For the text-containing cell, return its midpoint in [X, Y] coordinate format. 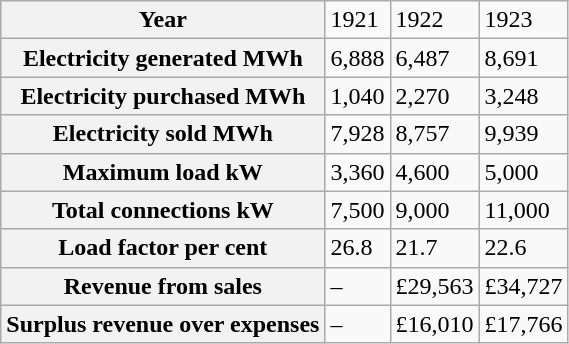
Electricity sold MWh [163, 134]
£34,727 [524, 286]
Total connections kW [163, 210]
Revenue from sales [163, 286]
8,691 [524, 58]
11,000 [524, 210]
Surplus revenue over expenses [163, 324]
6,487 [434, 58]
Electricity purchased MWh [163, 96]
26.8 [358, 248]
7,500 [358, 210]
4,600 [434, 172]
5,000 [524, 172]
3,360 [358, 172]
3,248 [524, 96]
£17,766 [524, 324]
22.6 [524, 248]
21.7 [434, 248]
1923 [524, 20]
6,888 [358, 58]
2,270 [434, 96]
1921 [358, 20]
Year [163, 20]
1922 [434, 20]
Load factor per cent [163, 248]
8,757 [434, 134]
£16,010 [434, 324]
Maximum load kW [163, 172]
Electricity generated MWh [163, 58]
9,000 [434, 210]
£29,563 [434, 286]
9,939 [524, 134]
1,040 [358, 96]
7,928 [358, 134]
